Extract the [X, Y] coordinate from the center of the cell holding the provided text.  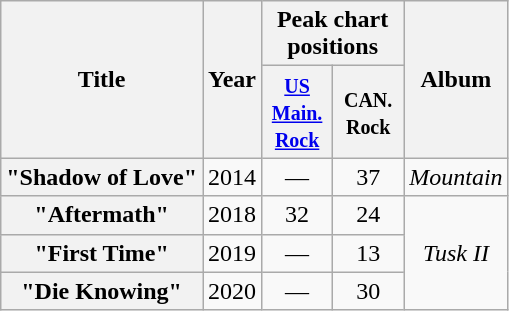
32 [298, 215]
Peak chart positions [333, 34]
24 [368, 215]
Year [232, 80]
"Die Knowing" [102, 291]
Title [102, 80]
Album [456, 80]
"First Time" [102, 253]
Mountain [456, 177]
"Shadow of Love" [102, 177]
37 [368, 177]
"Aftermath" [102, 215]
CAN. Rock [368, 112]
2020 [232, 291]
13 [368, 253]
2018 [232, 215]
USMain.Rock [298, 112]
30 [368, 291]
2014 [232, 177]
2019 [232, 253]
Tusk II [456, 253]
